Locate the cell with the specified text and output its [X, Y] center coordinate. 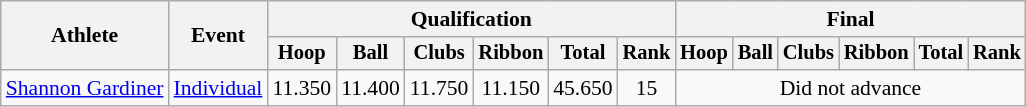
Event [218, 36]
11.150 [510, 88]
45.650 [582, 88]
11.350 [302, 88]
Shannon Gardiner [85, 88]
Individual [218, 88]
Final [850, 19]
11.400 [370, 88]
Did not advance [850, 88]
15 [647, 88]
Athlete [85, 36]
Qualification [471, 19]
11.750 [440, 88]
